Find where the given text appears and provide that cell's center as [x, y] coordinate. 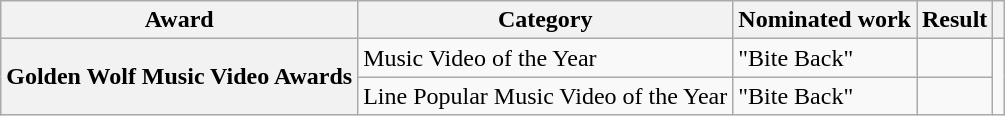
Golden Wolf Music Video Awards [180, 77]
Music Video of the Year [546, 58]
Award [180, 20]
Line Popular Music Video of the Year [546, 96]
Category [546, 20]
Nominated work [825, 20]
Result [954, 20]
